Capture the cell that displays the provided text and extract its [x, y] central coordinate. 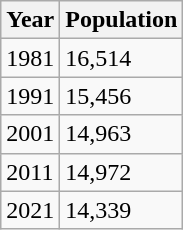
Population [122, 20]
1981 [30, 58]
14,972 [122, 172]
2021 [30, 210]
14,339 [122, 210]
15,456 [122, 96]
2001 [30, 134]
1991 [30, 96]
16,514 [122, 58]
Year [30, 20]
2011 [30, 172]
14,963 [122, 134]
